Scan for the cell matching the given text and deliver its (X, Y) coordinate at center. 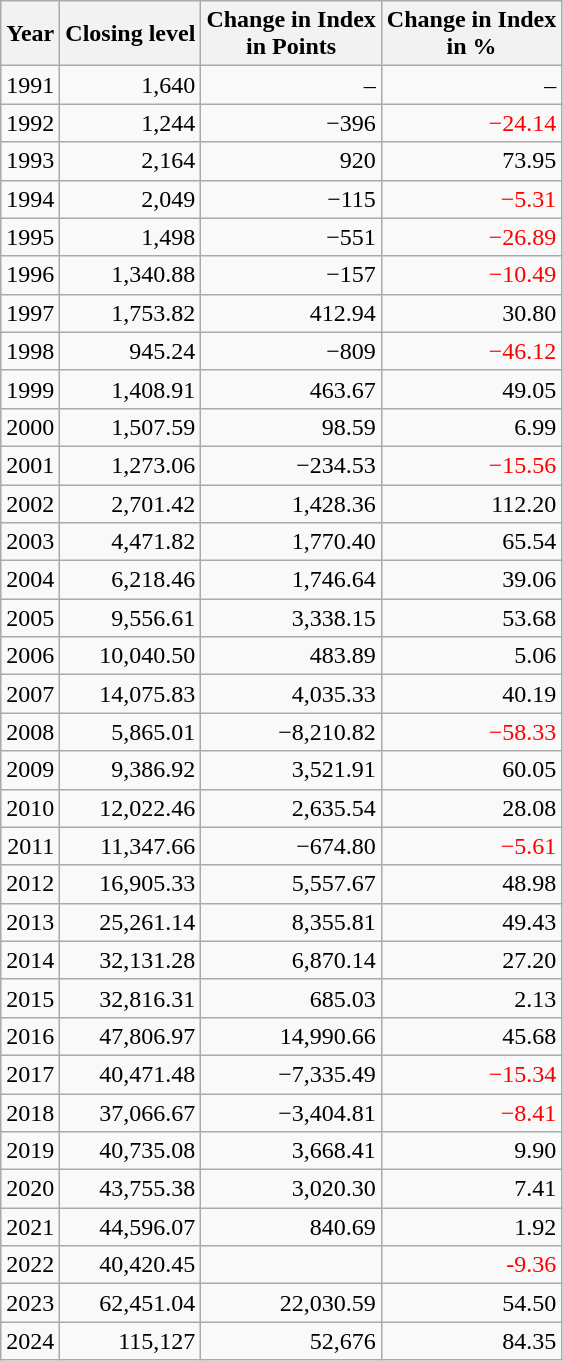
3,668.41 (291, 1151)
40.19 (471, 694)
5,557.67 (291, 884)
37,066.67 (130, 1113)
8,355.81 (291, 922)
28.08 (471, 808)
463.67 (291, 389)
1,746.64 (291, 580)
62,451.04 (130, 1303)
73.95 (471, 161)
920 (291, 161)
52,676 (291, 1341)
60.05 (471, 770)
12,022.46 (130, 808)
5,865.01 (130, 732)
43,755.38 (130, 1189)
3,020.30 (291, 1189)
32,816.31 (130, 998)
−58.33 (471, 732)
1,340.88 (130, 275)
2022 (30, 1265)
2000 (30, 427)
9,386.92 (130, 770)
1,408.91 (130, 389)
3,338.15 (291, 618)
5.06 (471, 656)
2001 (30, 465)
47,806.97 (130, 1036)
2017 (30, 1074)
2023 (30, 1303)
1,244 (130, 123)
−115 (291, 199)
40,471.48 (130, 1074)
2016 (30, 1036)
1,273.06 (130, 465)
6.99 (471, 427)
49.05 (471, 389)
1,498 (130, 237)
840.69 (291, 1227)
−396 (291, 123)
53.68 (471, 618)
945.24 (130, 351)
30.80 (471, 313)
−157 (291, 275)
40,420.45 (130, 1265)
−809 (291, 351)
1996 (30, 275)
1,770.40 (291, 542)
−10.49 (471, 275)
2021 (30, 1227)
2011 (30, 846)
65.54 (471, 542)
2012 (30, 884)
1992 (30, 123)
−15.34 (471, 1074)
−24.14 (471, 123)
112.20 (471, 503)
2,701.42 (130, 503)
2004 (30, 580)
2,635.54 (291, 808)
Year (30, 34)
9.90 (471, 1151)
1,640 (130, 85)
9,556.61 (130, 618)
−8.41 (471, 1113)
2007 (30, 694)
2006 (30, 656)
2009 (30, 770)
2024 (30, 1341)
1991 (30, 85)
1997 (30, 313)
−7,335.49 (291, 1074)
14,075.83 (130, 694)
2010 (30, 808)
1995 (30, 237)
16,905.33 (130, 884)
2,049 (130, 199)
1,428.36 (291, 503)
−15.56 (471, 465)
1993 (30, 161)
32,131.28 (130, 960)
2003 (30, 542)
39.06 (471, 580)
−26.89 (471, 237)
−3,404.81 (291, 1113)
14,990.66 (291, 1036)
4,035.33 (291, 694)
483.89 (291, 656)
2008 (30, 732)
−5.31 (471, 199)
−8,210.82 (291, 732)
84.35 (471, 1341)
6,218.46 (130, 580)
2015 (30, 998)
3,521.91 (291, 770)
2019 (30, 1151)
10,040.50 (130, 656)
2005 (30, 618)
22,030.59 (291, 1303)
2013 (30, 922)
1994 (30, 199)
1998 (30, 351)
−5.61 (471, 846)
2,164 (130, 161)
48.98 (471, 884)
−234.53 (291, 465)
2014 (30, 960)
115,127 (130, 1341)
1999 (30, 389)
54.50 (471, 1303)
Change in Indexin % (471, 34)
1,507.59 (130, 427)
−551 (291, 237)
1,753.82 (130, 313)
1.92 (471, 1227)
2020 (30, 1189)
−46.12 (471, 351)
40,735.08 (130, 1151)
2.13 (471, 998)
45.68 (471, 1036)
44,596.07 (130, 1227)
11,347.66 (130, 846)
-9.36 (471, 1265)
2002 (30, 503)
6,870.14 (291, 960)
2018 (30, 1113)
−674.80 (291, 846)
98.59 (291, 427)
Change in Indexin Points (291, 34)
25,261.14 (130, 922)
49.43 (471, 922)
7.41 (471, 1189)
685.03 (291, 998)
27.20 (471, 960)
Closing level (130, 34)
4,471.82 (130, 542)
412.94 (291, 313)
